Return the [X, Y] coordinate for the center point of the cell that contains the specified text.  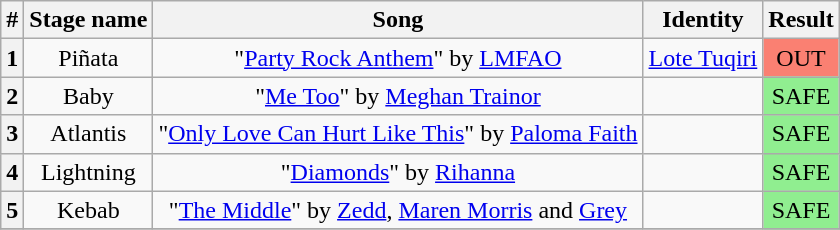
Song [398, 20]
Result [801, 20]
Kebab [88, 210]
Identity [703, 20]
Lightning [88, 172]
Piñata [88, 58]
"Only Love Can Hurt Like This" by Paloma Faith [398, 134]
"Diamonds" by Rihanna [398, 172]
# [12, 20]
2 [12, 96]
"Me Too" by Meghan Trainor [398, 96]
Stage name [88, 20]
Lote Tuqiri [703, 58]
Baby [88, 96]
OUT [801, 58]
3 [12, 134]
Atlantis [88, 134]
1 [12, 58]
"The Middle" by Zedd, Maren Morris and Grey [398, 210]
"Party Rock Anthem" by LMFAO [398, 58]
4 [12, 172]
5 [12, 210]
